Search for the cell housing the specified text and yield its [X, Y] center coordinate. 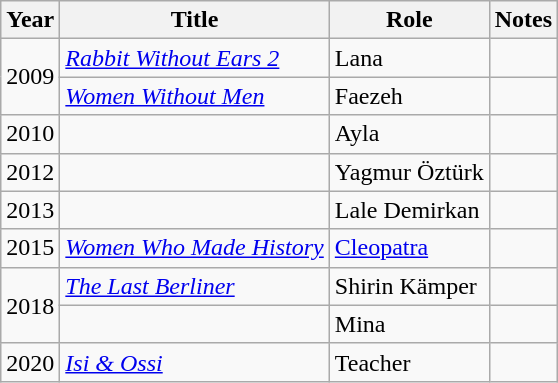
Lana [409, 58]
Ayla [409, 134]
2012 [30, 172]
2018 [30, 305]
Mina [409, 324]
2009 [30, 77]
Isi & Ossi [194, 362]
Role [409, 20]
Notes [523, 20]
Year [30, 20]
2020 [30, 362]
Lale Demirkan [409, 210]
Women Without Men [194, 96]
Title [194, 20]
2010 [30, 134]
Faezeh [409, 96]
Rabbit Without Ears 2 [194, 58]
The Last Berliner [194, 286]
Cleopatra [409, 248]
2013 [30, 210]
2015 [30, 248]
Women Who Made History [194, 248]
Teacher [409, 362]
Yagmur Öztürk [409, 172]
Shirin Kämper [409, 286]
